Find where the given text appears and provide that cell's center as (X, Y) coordinate. 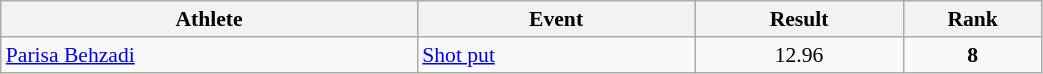
12.96 (799, 55)
Rank (972, 19)
Parisa Behzadi (210, 55)
Result (799, 19)
Athlete (210, 19)
8 (972, 55)
Shot put (556, 55)
Event (556, 19)
